Detect which cell encompasses the target text, then output its [X, Y] center coordinate. 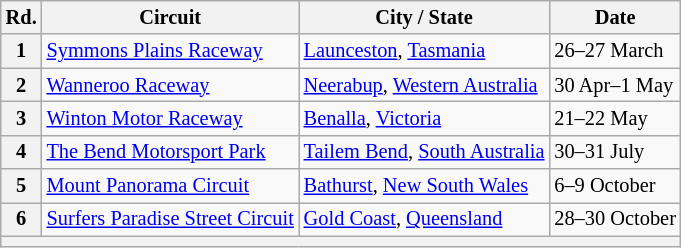
Neerabup, Western Australia [424, 85]
Mount Panorama Circuit [170, 186]
21–22 May [614, 118]
Rd. [22, 17]
6 [22, 219]
Wanneroo Raceway [170, 85]
30 Apr–1 May [614, 85]
26–27 March [614, 51]
Symmons Plains Raceway [170, 51]
Circuit [170, 17]
3 [22, 118]
Winton Motor Raceway [170, 118]
5 [22, 186]
Gold Coast, Queensland [424, 219]
The Bend Motorsport Park [170, 152]
Benalla, Victoria [424, 118]
30–31 July [614, 152]
Bathurst, New South Wales [424, 186]
Date [614, 17]
1 [22, 51]
Surfers Paradise Street Circuit [170, 219]
4 [22, 152]
6–9 October [614, 186]
Tailem Bend, South Australia [424, 152]
Launceston, Tasmania [424, 51]
City / State [424, 17]
2 [22, 85]
28–30 October [614, 219]
